Detect which cell encompasses the target text, then output its (x, y) center coordinate. 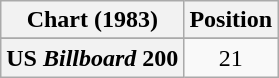
Chart (1983) (92, 20)
Position (231, 20)
21 (231, 58)
US Billboard 200 (92, 58)
